Capture the cell that displays the provided text and extract its (x, y) central coordinate. 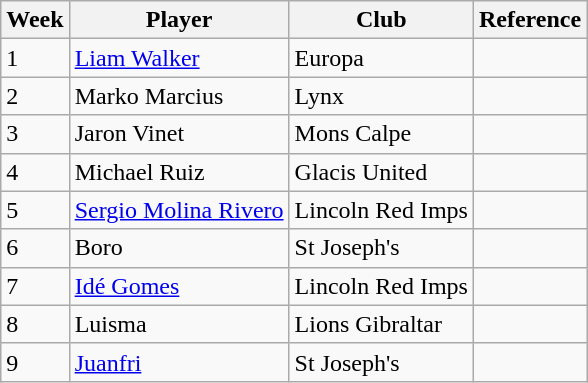
Boro (179, 248)
Juanfri (179, 362)
Lynx (381, 96)
4 (35, 172)
3 (35, 134)
1 (35, 58)
Club (381, 20)
Marko Marcius (179, 96)
Michael Ruiz (179, 172)
Idé Gomes (179, 286)
8 (35, 324)
Week (35, 20)
Jaron Vinet (179, 134)
Lions Gibraltar (381, 324)
Reference (530, 20)
6 (35, 248)
9 (35, 362)
Sergio Molina Rivero (179, 210)
Europa (381, 58)
Liam Walker (179, 58)
Luisma (179, 324)
Mons Calpe (381, 134)
7 (35, 286)
Glacis United (381, 172)
Player (179, 20)
2 (35, 96)
5 (35, 210)
